Provide the (X, Y) coordinate of the cell's center where the given text is located.  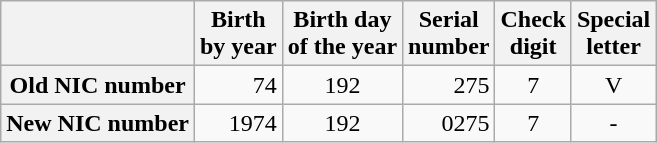
0275 (449, 123)
V (613, 85)
Checkdigit (533, 34)
- (613, 123)
Specialletter (613, 34)
1974 (238, 123)
74 (238, 85)
Old NIC number (98, 85)
275 (449, 85)
New NIC number (98, 123)
Birth dayof the year (342, 34)
Birthby year (238, 34)
Serialnumber (449, 34)
